Determine the (x, y) coordinate at the center of the cell enclosing the given text.  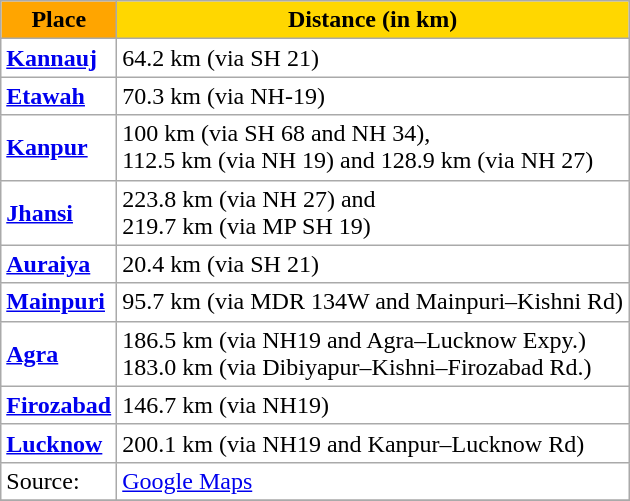
70.3 km (via NH-19) (373, 96)
Firozabad (59, 405)
64.2 km (via SH 21) (373, 58)
Lucknow (59, 443)
200.1 km (via NH19 and Kanpur–Lucknow Rd) (373, 443)
Jhansi (59, 212)
146.7 km (via NH19) (373, 405)
Kanpur (59, 148)
Source: (59, 481)
Distance (in km) (373, 20)
Mainpuri (59, 302)
20.4 km (via SH 21) (373, 264)
Agra (59, 354)
186.5 km (via NH19 and Agra–Lucknow Expy.)183.0 km (via Dibiyapur–Kishni–Firozabad Rd.) (373, 354)
100 km (via SH 68 and NH 34),112.5 km (via NH 19) and 128.9 km (via NH 27) (373, 148)
95.7 km (via MDR 134W and Mainpuri–Kishni Rd) (373, 302)
Auraiya (59, 264)
Kannauj (59, 58)
Google Maps (373, 481)
Etawah (59, 96)
Place (59, 20)
223.8 km (via NH 27) and219.7 km (via MP SH 19) (373, 212)
